Return (X, Y) of the center of cell containing provided text 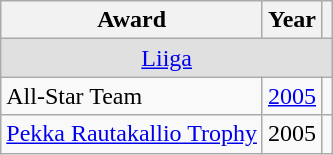
Liiga (167, 58)
Pekka Rautakallio Trophy (132, 134)
All-Star Team (132, 96)
Year (292, 20)
Award (132, 20)
